Locate the cell with the specified text and output its (x, y) center coordinate. 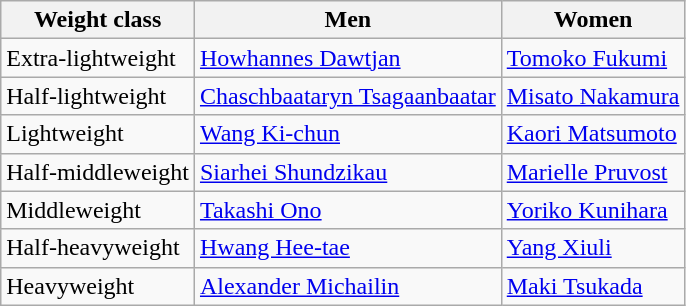
Middleweight (98, 210)
Tomoko Fukumi (593, 58)
Takashi Ono (348, 210)
Half-lightweight (98, 96)
Hwang Hee-tae (348, 248)
Half-heavyweight (98, 248)
Extra-lightweight (98, 58)
Heavyweight (98, 286)
Maki Tsukada (593, 286)
Chaschbaataryn Tsagaanbaatar (348, 96)
Misato Nakamura (593, 96)
Yang Xiuli (593, 248)
Half-middleweight (98, 172)
Weight class (98, 20)
Women (593, 20)
Yoriko Kunihara (593, 210)
Men (348, 20)
Kaori Matsumoto (593, 134)
Siarhei Shundzikau (348, 172)
Wang Ki-chun (348, 134)
Alexander Michailin (348, 286)
Marielle Pruvost (593, 172)
Howhannes Dawtjan (348, 58)
Lightweight (98, 134)
